From the cell containing the given text, extract its center point as [x, y] coordinate. 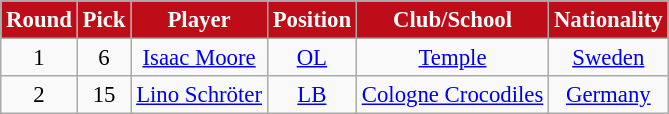
OL [312, 58]
Germany [608, 95]
Round [39, 20]
1 [39, 58]
Nationality [608, 20]
Lino Schröter [199, 95]
Club/School [452, 20]
Cologne Crocodiles [452, 95]
Sweden [608, 58]
Pick [104, 20]
Position [312, 20]
Isaac Moore [199, 58]
6 [104, 58]
15 [104, 95]
Player [199, 20]
Temple [452, 58]
LB [312, 95]
2 [39, 95]
